Provide the (x, y) coordinate of the cell's center where the given text is located.  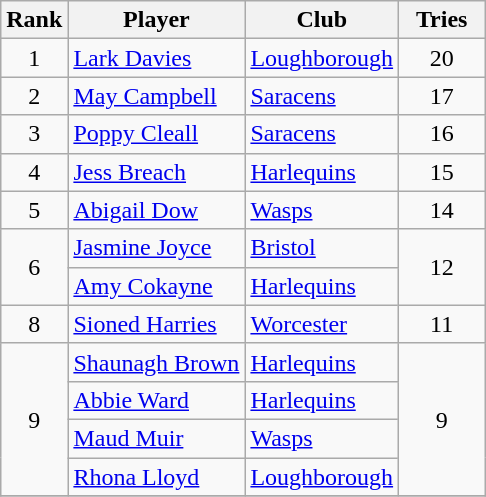
Amy Cokayne (156, 286)
2 (34, 96)
Abbie Ward (156, 400)
Sioned Harries (156, 324)
Rank (34, 20)
Lark Davies (156, 58)
Poppy Cleall (156, 134)
Worcester (322, 324)
11 (442, 324)
Jess Breach (156, 172)
17 (442, 96)
Club (322, 20)
14 (442, 210)
16 (442, 134)
May Campbell (156, 96)
Maud Muir (156, 438)
8 (34, 324)
20 (442, 58)
5 (34, 210)
Abigail Dow (156, 210)
1 (34, 58)
4 (34, 172)
15 (442, 172)
Jasmine Joyce (156, 248)
12 (442, 267)
3 (34, 134)
Bristol (322, 248)
Tries (442, 20)
Player (156, 20)
6 (34, 267)
Rhona Lloyd (156, 477)
Shaunagh Brown (156, 362)
